Identify which cell holds the provided text, then report its [x, y] central coordinate. 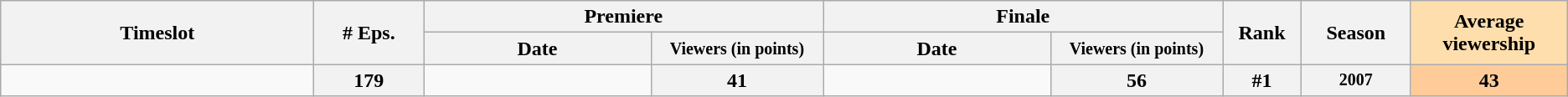
Finale [1024, 17]
41 [737, 80]
2007 [1355, 80]
Rank [1262, 33]
#1 [1262, 80]
56 [1137, 80]
Average viewership [1489, 33]
Season [1355, 33]
179 [369, 80]
# Eps. [369, 33]
Premiere [623, 17]
Timeslot [157, 33]
43 [1489, 80]
